Identify which cell holds the provided text, then report its (X, Y) central coordinate. 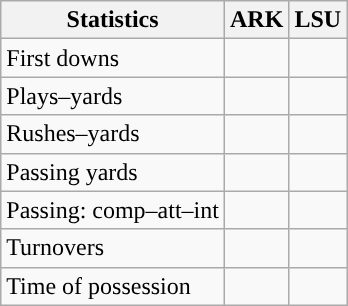
Turnovers (113, 248)
Statistics (113, 20)
Passing yards (113, 172)
Rushes–yards (113, 134)
LSU (318, 20)
Time of possession (113, 286)
Passing: comp–att–int (113, 210)
Plays–yards (113, 96)
First downs (113, 58)
ARK (256, 20)
